Locate the cell with the specified text and output its (X, Y) center coordinate. 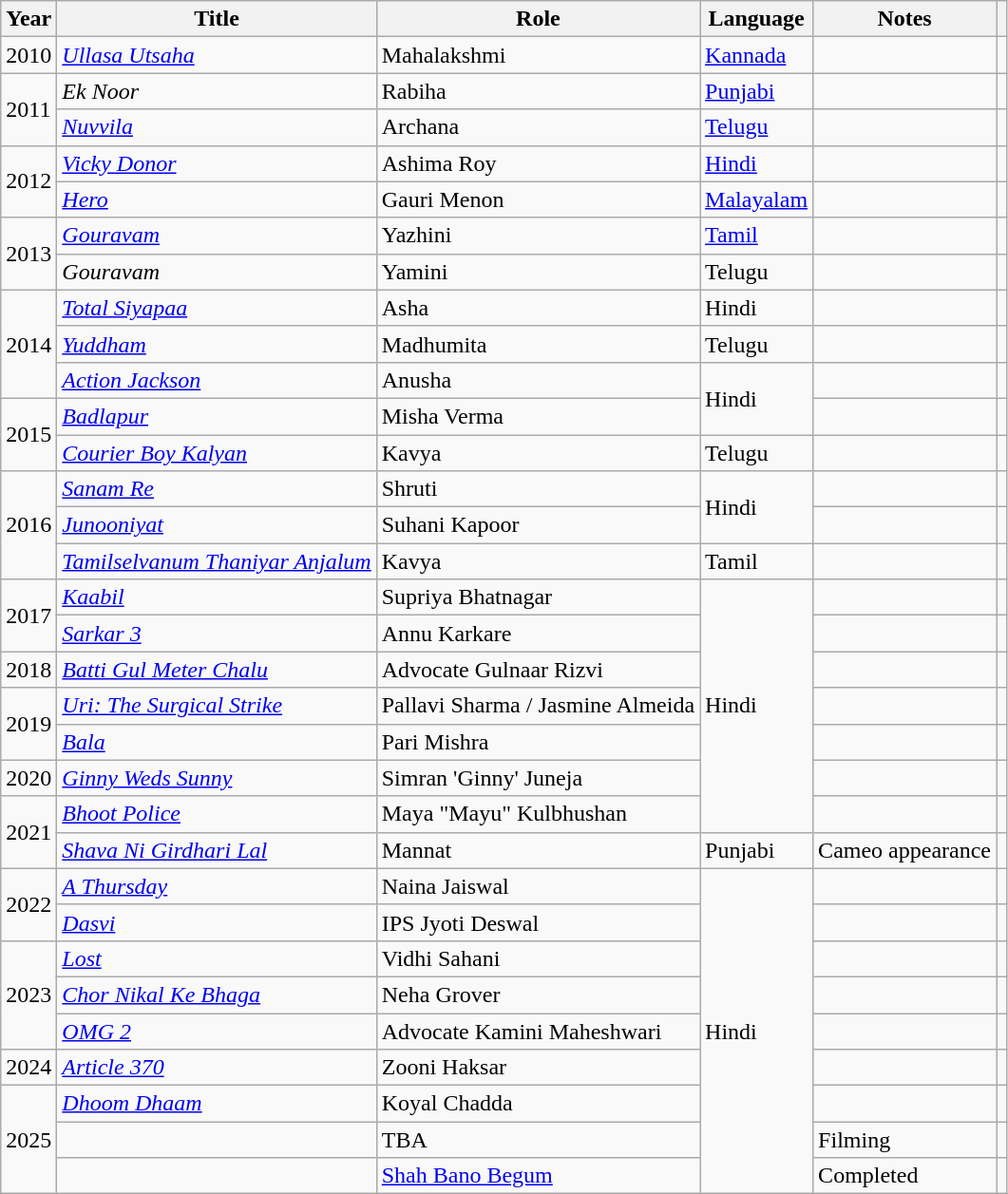
Shava Ni Girdhari Lal (217, 850)
Shruti (538, 489)
2021 (29, 832)
Bhoot Police (217, 814)
Batti Gul Meter Chalu (217, 670)
Gauri Menon (538, 199)
TBA (538, 1140)
Action Jackson (217, 380)
Koyal Chadda (538, 1104)
Neha Grover (538, 995)
2010 (29, 55)
Sarkar 3 (217, 634)
2020 (29, 778)
2023 (29, 995)
2025 (29, 1140)
Hero (217, 199)
2011 (29, 109)
Ek Noor (217, 91)
IPS Jyoti Deswal (538, 922)
2019 (29, 724)
Asha (538, 308)
Yamini (538, 272)
Vidhi Sahani (538, 958)
Madhumita (538, 344)
Bala (217, 742)
Cameo appearance (904, 850)
Zooni Haksar (538, 1068)
Advocate Gulnaar Rizvi (538, 670)
Completed (904, 1176)
Advocate Kamini Maheshwari (538, 1031)
Rabiha (538, 91)
Uri: The Surgical Strike (217, 706)
Article 370 (217, 1068)
Yazhini (538, 236)
Misha Verma (538, 416)
Notes (904, 19)
Dasvi (217, 922)
Lost (217, 958)
2013 (29, 254)
Maya "Mayu" Kulbhushan (538, 814)
Annu Karkare (538, 634)
Courier Boy Kalyan (217, 453)
2017 (29, 616)
Title (217, 19)
Pari Mishra (538, 742)
2015 (29, 434)
Ullasa Utsaha (217, 55)
Junooniyat (217, 525)
Supriya Bhatnagar (538, 597)
Simran 'Ginny' Juneja (538, 778)
Chor Nikal Ke Bhaga (217, 995)
2012 (29, 181)
Badlapur (217, 416)
Shah Bano Begum (538, 1176)
Naina Jaiswal (538, 886)
Mannat (538, 850)
2022 (29, 904)
Sanam Re (217, 489)
Filming (904, 1140)
Yuddham (217, 344)
Language (756, 19)
2014 (29, 344)
2024 (29, 1068)
Dhoom Dhaam (217, 1104)
Vicky Donor (217, 163)
Kaabil (217, 597)
Suhani Kapoor (538, 525)
Ashima Roy (538, 163)
Pallavi Sharma / Jasmine Almeida (538, 706)
Year (29, 19)
Tamilselvanum Thaniyar Anjalum (217, 561)
Role (538, 19)
A Thursday (217, 886)
Anusha (538, 380)
2018 (29, 670)
Kannada (756, 55)
Total Siyapaa (217, 308)
Malayalam (756, 199)
Ginny Weds Sunny (217, 778)
OMG 2 (217, 1031)
2016 (29, 525)
Mahalakshmi (538, 55)
Nuvvila (217, 127)
Archana (538, 127)
